For the text-containing cell, return its midpoint in (X, Y) coordinate format. 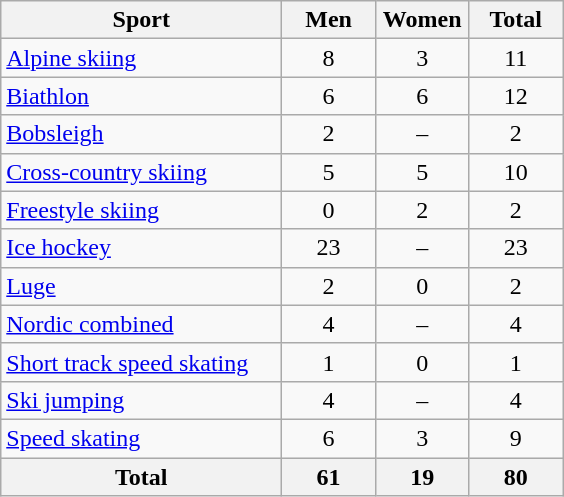
Short track speed skating (142, 362)
8 (329, 58)
61 (329, 477)
Speed skating (142, 438)
Bobsleigh (142, 134)
Men (329, 20)
19 (422, 477)
Sport (142, 20)
Ice hockey (142, 248)
Cross-country skiing (142, 172)
80 (516, 477)
Women (422, 20)
10 (516, 172)
Nordic combined (142, 324)
Luge (142, 286)
Freestyle skiing (142, 210)
11 (516, 58)
9 (516, 438)
Ski jumping (142, 400)
Biathlon (142, 96)
Alpine skiing (142, 58)
12 (516, 96)
